Output the [X, Y] coordinate of the center of the cell containing the given text.  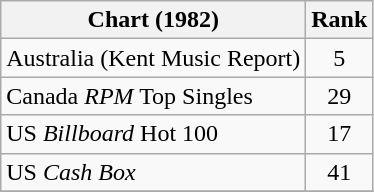
Chart (1982) [154, 20]
Canada RPM Top Singles [154, 96]
41 [340, 172]
Rank [340, 20]
US Cash Box [154, 172]
5 [340, 58]
US Billboard Hot 100 [154, 134]
17 [340, 134]
Australia (Kent Music Report) [154, 58]
29 [340, 96]
